Provide the (x, y) coordinate of the cell's center where the given text is located.  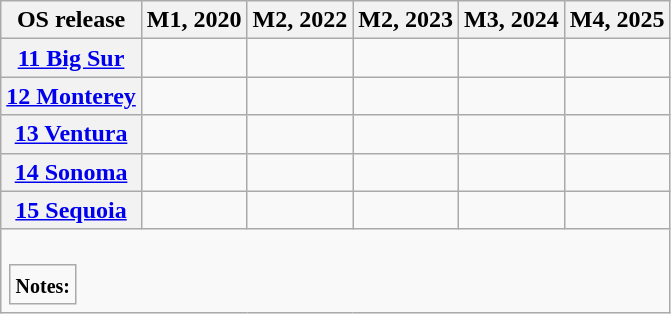
OS release (72, 20)
M2, 2023 (406, 20)
M1, 2020 (194, 20)
M4, 2025 (617, 20)
15 Sequoia (72, 210)
13 Ventura (72, 134)
M3, 2024 (512, 20)
12 Monterey (72, 96)
14 Sonoma (72, 172)
M2, 2022 (300, 20)
11 Big Sur (72, 58)
